Scan for the cell matching the given text and deliver its (X, Y) coordinate at center. 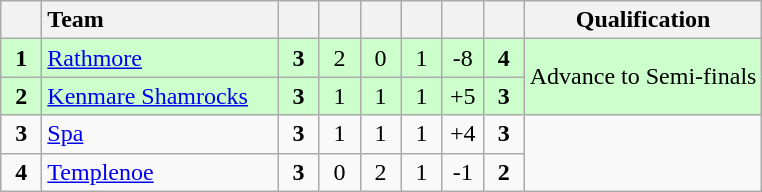
Spa (160, 134)
+5 (462, 96)
Kenmare Shamrocks (160, 96)
Rathmore (160, 58)
+4 (462, 134)
Templenoe (160, 172)
-8 (462, 58)
-1 (462, 172)
Team (160, 20)
Advance to Semi-finals (643, 77)
Qualification (643, 20)
